Extract the [x, y] coordinate from the center of the cell holding the provided text.  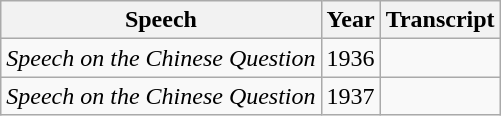
Speech [161, 20]
Year [350, 20]
Transcript [440, 20]
1937 [350, 96]
1936 [350, 58]
